Provide the (X, Y) coordinate of the cell's center where the given text is located.  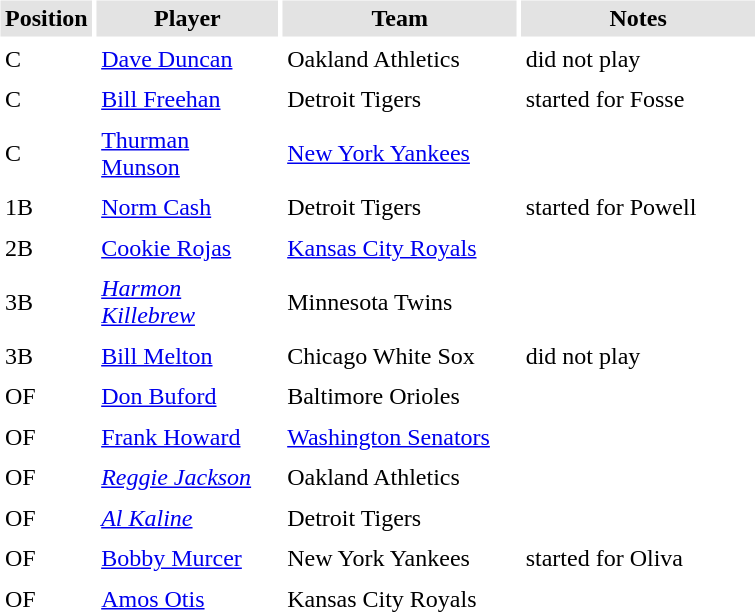
Bill Freehan (188, 100)
Thurman Munson (188, 154)
Player (188, 18)
Notes (638, 18)
Baltimore Orioles (400, 396)
Frank Howard (188, 437)
started for Powell (638, 208)
started for Fosse (638, 100)
started for Oliva (638, 558)
Position (46, 18)
Minnesota Twins (400, 302)
Kansas City Royals (400, 248)
Washington Senators (400, 437)
Harmon Killebrew (188, 302)
Cookie Rojas (188, 248)
Reggie Jackson (188, 478)
Team (400, 18)
1B (46, 208)
Bill Melton (188, 356)
Chicago White Sox (400, 356)
Norm Cash (188, 208)
Bobby Murcer (188, 558)
2B (46, 248)
Dave Duncan (188, 59)
Al Kaline (188, 518)
Don Buford (188, 396)
